Find where the given text appears and provide that cell's center as (X, Y) coordinate. 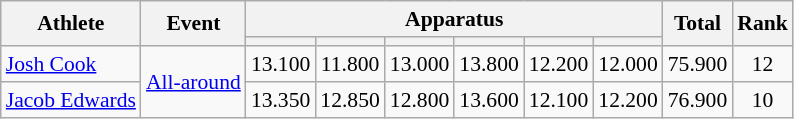
76.900 (698, 100)
Event (194, 24)
13.100 (280, 64)
75.900 (698, 64)
12 (762, 64)
12.100 (558, 100)
Jacob Edwards (71, 100)
13.800 (488, 64)
Apparatus (454, 19)
12.800 (420, 100)
13.000 (420, 64)
12.000 (628, 64)
Athlete (71, 24)
13.600 (488, 100)
Total (698, 24)
All-around (194, 82)
Rank (762, 24)
Josh Cook (71, 64)
12.850 (350, 100)
13.350 (280, 100)
11.800 (350, 64)
10 (762, 100)
